From the cell containing the given text, extract its center point as (X, Y) coordinate. 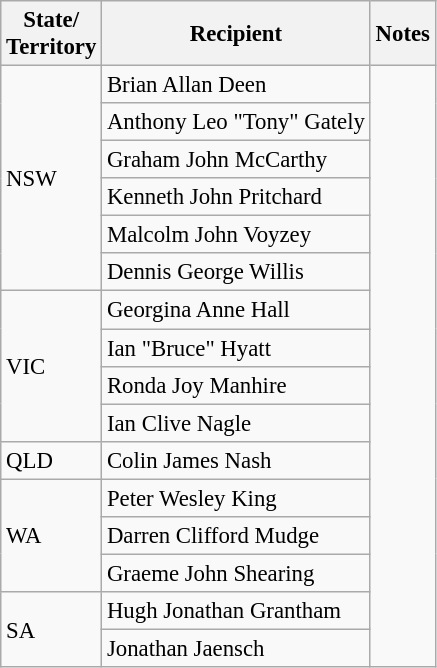
QLD (52, 460)
Graeme John Shearing (236, 573)
Ian "Bruce" Hyatt (236, 348)
Darren Clifford Mudge (236, 536)
Kenneth John Pritchard (236, 197)
Dennis George Willis (236, 273)
VIC (52, 366)
SA (52, 630)
Jonathan Jaensch (236, 648)
Graham John McCarthy (236, 160)
Peter Wesley King (236, 498)
Ian Clive Nagle (236, 423)
Hugh Jonathan Grantham (236, 611)
WA (52, 536)
Brian Allan Deen (236, 85)
Anthony Leo "Tony" Gately (236, 122)
Colin James Nash (236, 460)
Ronda Joy Manhire (236, 385)
NSW (52, 179)
Recipient (236, 34)
State/Territory (52, 34)
Notes (402, 34)
Georgina Anne Hall (236, 310)
Malcolm John Voyzey (236, 235)
